Identify which cell holds the provided text, then report its (x, y) central coordinate. 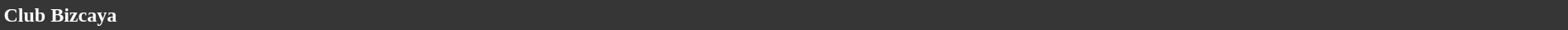
Club Bizcaya (784, 15)
